Identify which cell holds the provided text, then report its (x, y) central coordinate. 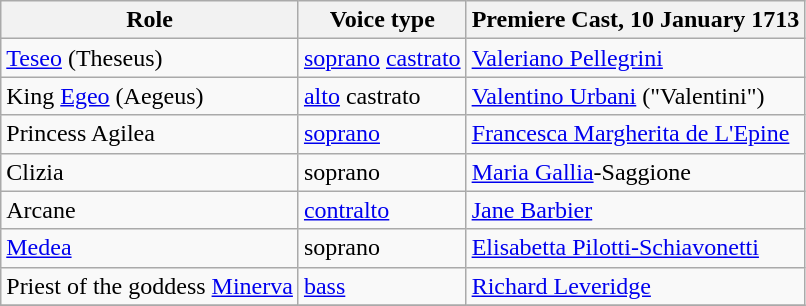
Clizia (150, 172)
contralto (382, 210)
Medea (150, 248)
Princess Agilea (150, 134)
Valentino Urbani ("Valentini") (636, 96)
Voice type (382, 20)
Priest of the goddess Minerva (150, 286)
Maria Gallia-Saggione (636, 172)
Premiere Cast, 10 January 1713 (636, 20)
Valeriano Pellegrini (636, 58)
Teseo (Theseus) (150, 58)
Role (150, 20)
Francesca Margherita de L'Epine (636, 134)
soprano castrato (382, 58)
King Egeo (Aegeus) (150, 96)
alto castrato (382, 96)
Richard Leveridge (636, 286)
bass (382, 286)
Arcane (150, 210)
Elisabetta Pilotti-Schiavonetti (636, 248)
Jane Barbier (636, 210)
